Output the (X, Y) coordinate of the center of the cell containing the given text.  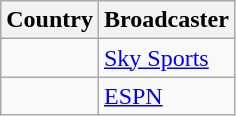
Country (50, 20)
ESPN (166, 96)
Sky Sports (166, 58)
Broadcaster (166, 20)
